Scan for the cell matching the given text and deliver its (x, y) coordinate at center. 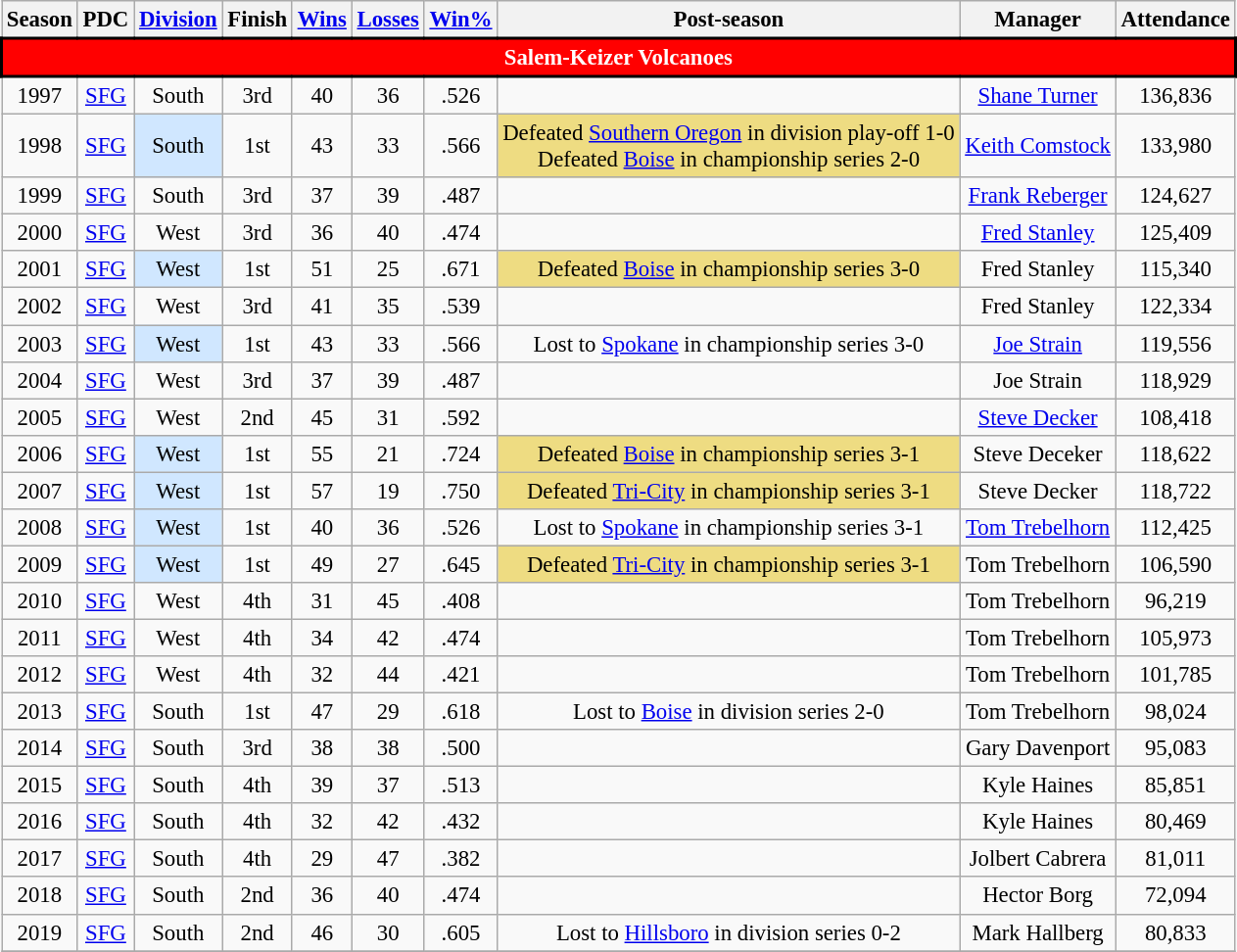
105,973 (1175, 638)
119,556 (1175, 344)
55 (321, 453)
Win% (460, 20)
2011 (40, 638)
27 (388, 564)
122,334 (1175, 307)
.421 (460, 675)
2015 (40, 785)
51 (321, 269)
Losses (388, 20)
2018 (40, 896)
44 (388, 675)
106,590 (1175, 564)
Attendance (1175, 20)
.618 (460, 712)
124,627 (1175, 196)
Defeated Southern Oregon in division play-off 1-0Defeated Boise in championship series 2-0 (729, 147)
2002 (40, 307)
Keith Comstock (1038, 147)
2006 (40, 453)
25 (388, 269)
2005 (40, 417)
Lost to Boise in division series 2-0 (729, 712)
95,083 (1175, 748)
Defeated Boise in championship series 3-0 (729, 269)
2013 (40, 712)
Manager (1038, 20)
85,851 (1175, 785)
2012 (40, 675)
Defeated Boise in championship series 3-1 (729, 453)
.724 (460, 453)
72,094 (1175, 896)
Lost to Spokane in championship series 3-0 (729, 344)
81,011 (1175, 859)
2001 (40, 269)
80,833 (1175, 932)
Lost to Hillsboro in division series 0-2 (729, 932)
21 (388, 453)
2008 (40, 528)
Salem-Keizer Volcanoes (619, 57)
34 (321, 638)
96,219 (1175, 601)
1998 (40, 147)
Hector Borg (1038, 896)
1997 (40, 95)
Season (40, 20)
2004 (40, 380)
30 (388, 932)
.382 (460, 859)
.500 (460, 748)
Mark Hallberg (1038, 932)
118,722 (1175, 491)
2007 (40, 491)
1999 (40, 196)
Jolbert Cabrera (1038, 859)
2010 (40, 601)
Gary Davenport (1038, 748)
.605 (460, 932)
101,785 (1175, 675)
2003 (40, 344)
.513 (460, 785)
2017 (40, 859)
Lost to Spokane in championship series 3-1 (729, 528)
Finish (257, 20)
.592 (460, 417)
133,980 (1175, 147)
.750 (460, 491)
118,929 (1175, 380)
41 (321, 307)
2000 (40, 233)
2019 (40, 932)
Wins (321, 20)
19 (388, 491)
2016 (40, 822)
Shane Turner (1038, 95)
80,469 (1175, 822)
2014 (40, 748)
115,340 (1175, 269)
Frank Reberger (1038, 196)
49 (321, 564)
2009 (40, 564)
136,836 (1175, 95)
98,024 (1175, 712)
Post-season (729, 20)
.645 (460, 564)
.539 (460, 307)
Steve Deceker (1038, 453)
35 (388, 307)
Division (178, 20)
125,409 (1175, 233)
.408 (460, 601)
108,418 (1175, 417)
PDC (106, 20)
118,622 (1175, 453)
.432 (460, 822)
46 (321, 932)
57 (321, 491)
.671 (460, 269)
112,425 (1175, 528)
